Search for the cell housing the specified text and yield its [x, y] center coordinate. 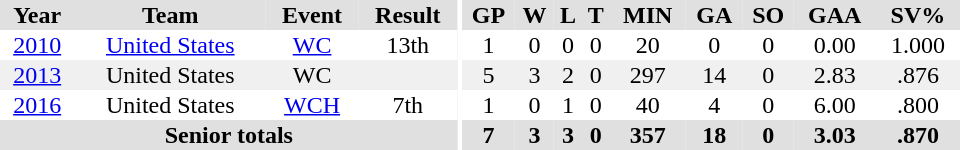
2013 [37, 75]
T [596, 15]
.876 [918, 75]
0.00 [835, 45]
3.03 [835, 135]
2.83 [835, 75]
WCH [312, 105]
6.00 [835, 105]
SO [768, 15]
20 [648, 45]
Result [408, 15]
4 [714, 105]
MIN [648, 15]
Team [170, 15]
2010 [37, 45]
SV% [918, 15]
GAA [835, 15]
297 [648, 75]
357 [648, 135]
L [568, 15]
7 [488, 135]
.870 [918, 135]
13th [408, 45]
14 [714, 75]
Year [37, 15]
2 [568, 75]
W [534, 15]
18 [714, 135]
Event [312, 15]
GP [488, 15]
1.000 [918, 45]
GA [714, 15]
40 [648, 105]
Senior totals [229, 135]
7th [408, 105]
5 [488, 75]
2016 [37, 105]
.800 [918, 105]
